From the cell containing the given text, extract its center point as [x, y] coordinate. 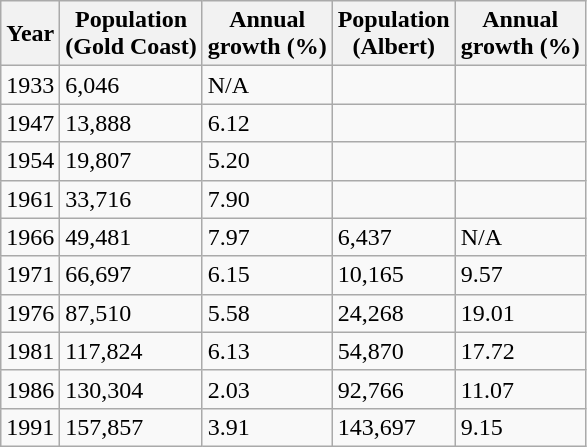
6,046 [131, 85]
130,304 [131, 389]
1991 [30, 427]
11.07 [520, 389]
6.12 [267, 123]
1933 [30, 85]
54,870 [394, 351]
143,697 [394, 427]
157,857 [131, 427]
2.03 [267, 389]
24,268 [394, 313]
9.15 [520, 427]
9.57 [520, 275]
1961 [30, 199]
1981 [30, 351]
6.13 [267, 351]
5.20 [267, 161]
1947 [30, 123]
17.72 [520, 351]
87,510 [131, 313]
13,888 [131, 123]
49,481 [131, 237]
1954 [30, 161]
1971 [30, 275]
19.01 [520, 313]
19,807 [131, 161]
1966 [30, 237]
Population(Albert) [394, 34]
6.15 [267, 275]
92,766 [394, 389]
7.90 [267, 199]
Population(Gold Coast) [131, 34]
3.91 [267, 427]
1976 [30, 313]
7.97 [267, 237]
117,824 [131, 351]
1986 [30, 389]
6,437 [394, 237]
33,716 [131, 199]
10,165 [394, 275]
66,697 [131, 275]
Year [30, 34]
5.58 [267, 313]
